Extract the (x, y) coordinate from the center of the cell holding the provided text.  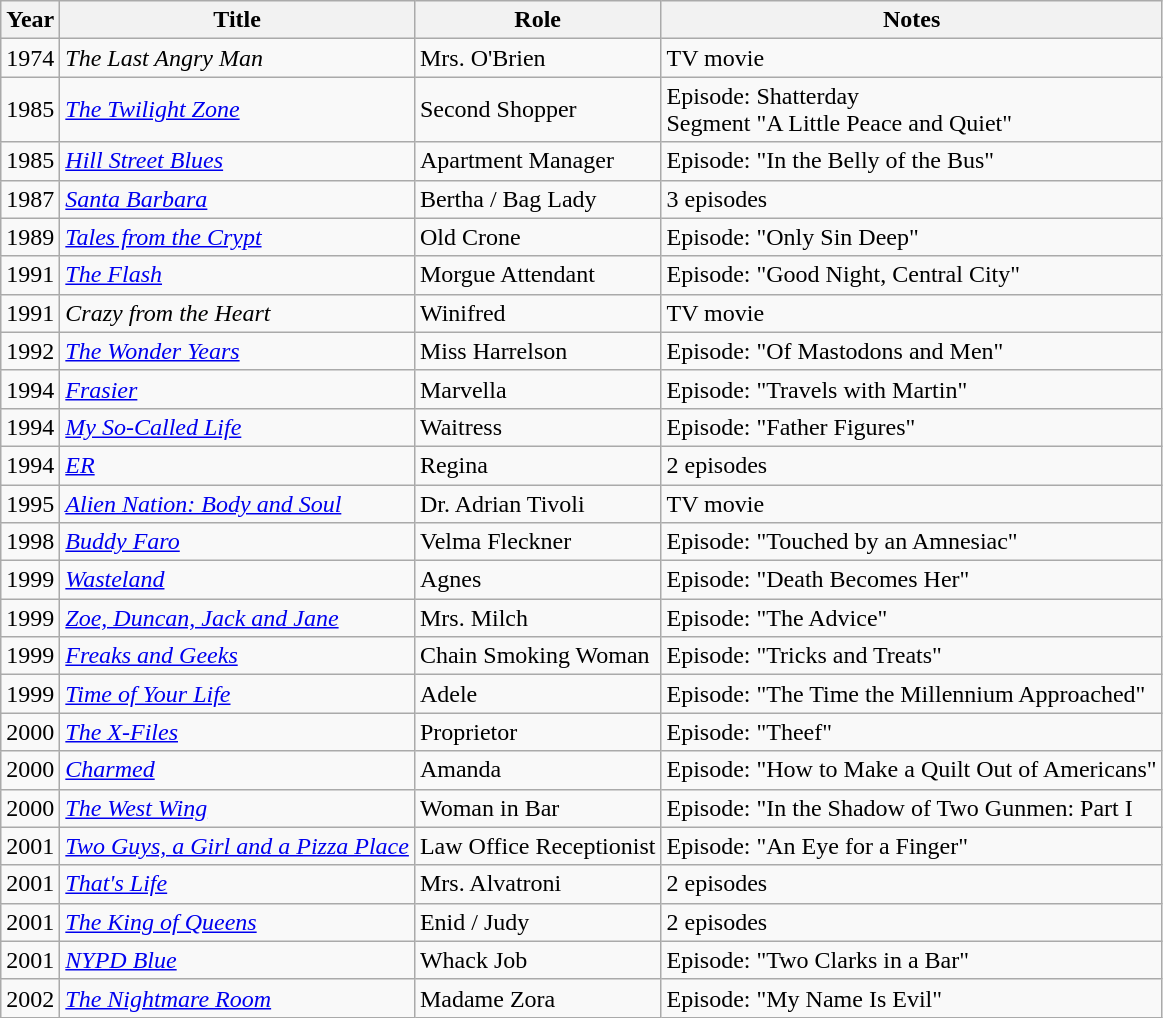
Bertha / Bag Lady (538, 199)
Episode: "Good Night, Central City" (912, 275)
1992 (30, 351)
The X-Files (238, 732)
1995 (30, 503)
Apartment Manager (538, 161)
The Last Angry Man (238, 58)
Old Crone (538, 237)
1987 (30, 199)
Velma Fleckner (538, 542)
My So-Called Life (238, 427)
Mrs. O'Brien (538, 58)
Enid / Judy (538, 922)
Miss Harrelson (538, 351)
Episode: "How to Make a Quilt Out of Americans" (912, 770)
Winifred (538, 313)
Buddy Faro (238, 542)
Episode: "The Time the Millennium Approached" (912, 694)
1974 (30, 58)
The Nightmare Room (238, 998)
Crazy from the Heart (238, 313)
Wasteland (238, 580)
The Twilight Zone (238, 110)
Morgue Attendant (538, 275)
The Flash (238, 275)
Mrs. Milch (538, 618)
Hill Street Blues (238, 161)
Chain Smoking Woman (538, 656)
Second Shopper (538, 110)
Woman in Bar (538, 808)
Tales from the Crypt (238, 237)
Charmed (238, 770)
Episode: ShatterdaySegment "A Little Peace and Quiet" (912, 110)
Time of Your Life (238, 694)
ER (238, 465)
3 episodes (912, 199)
Role (538, 20)
Title (238, 20)
The King of Queens (238, 922)
Episode: "Of Mastodons and Men" (912, 351)
Freaks and Geeks (238, 656)
Madame Zora (538, 998)
Episode: "An Eye for a Finger" (912, 846)
Episode: "Only Sin Deep" (912, 237)
Year (30, 20)
Marvella (538, 389)
Episode: "Travels with Martin" (912, 389)
Episode: "My Name Is Evil" (912, 998)
Whack Job (538, 960)
Zoe, Duncan, Jack and Jane (238, 618)
Episode: "Two Clarks in a Bar" (912, 960)
Proprietor (538, 732)
Episode: "The Advice" (912, 618)
NYPD Blue (238, 960)
Mrs. Alvatroni (538, 884)
Two Guys, a Girl and a Pizza Place (238, 846)
Alien Nation: Body and Soul (238, 503)
Amanda (538, 770)
1998 (30, 542)
The West Wing (238, 808)
Dr. Adrian Tivoli (538, 503)
Agnes (538, 580)
Notes (912, 20)
That's Life (238, 884)
Santa Barbara (238, 199)
Waitress (538, 427)
Episode: "Father Figures" (912, 427)
Episode: "Death Becomes Her" (912, 580)
Episode: "Touched by an Amnesiac" (912, 542)
Law Office Receptionist (538, 846)
The Wonder Years (238, 351)
2002 (30, 998)
Episode: "In the Shadow of Two Gunmen: Part I (912, 808)
1989 (30, 237)
Episode: "In the Belly of the Bus" (912, 161)
Episode: "Theef" (912, 732)
Adele (538, 694)
Frasier (238, 389)
Episode: "Tricks and Treats" (912, 656)
Regina (538, 465)
